Provide the [X, Y] coordinate of the cell's center where the given text is located.  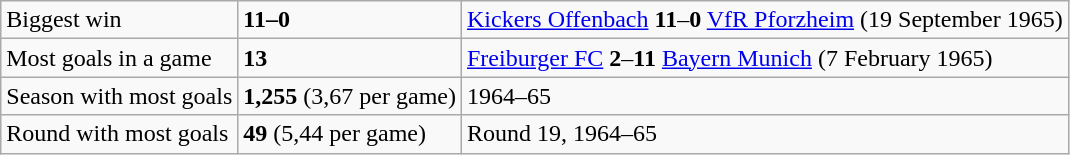
Season with most goals [120, 96]
Round with most goals [120, 134]
Freiburger FC 2–11 Bayern Munich (7 February 1965) [764, 58]
Most goals in a game [120, 58]
Kickers Offenbach 11–0 VfR Pforzheim (19 September 1965) [764, 20]
Round 19, 1964–65 [764, 134]
11–0 [350, 20]
49 (5,44 per game) [350, 134]
1,255 (3,67 per game) [350, 96]
1964–65 [764, 96]
13 [350, 58]
Biggest win [120, 20]
